Output the (x, y) coordinate of the center of the cell containing the given text.  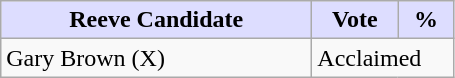
Vote (355, 20)
Gary Brown (X) (156, 58)
% (426, 20)
Reeve Candidate (156, 20)
Acclaimed (383, 58)
